For the text-containing cell, return its midpoint in [x, y] coordinate format. 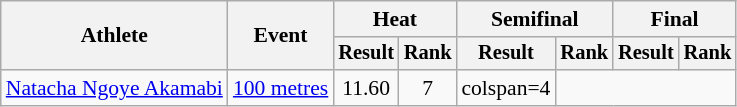
Semifinal [534, 19]
Athlete [114, 36]
Natacha Ngoye Akamabi [114, 88]
11.60 [366, 88]
Final [674, 19]
100 metres [280, 88]
7 [428, 88]
colspan=4 [506, 88]
Heat [394, 19]
Event [280, 36]
